For the text-containing cell, return its midpoint in [x, y] coordinate format. 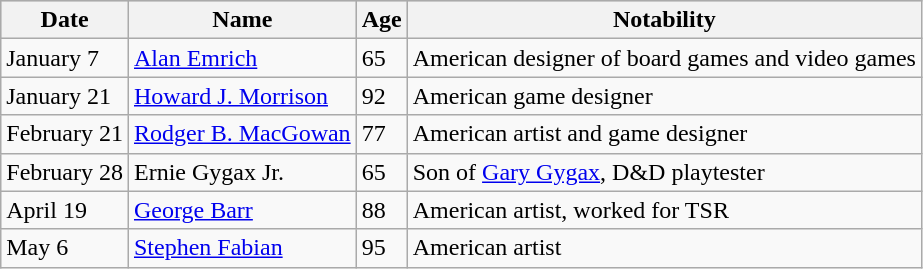
American designer of board games and video games [664, 58]
92 [382, 96]
Howard J. Morrison [242, 96]
May 6 [65, 248]
Son of Gary Gygax, D&D playtester [664, 172]
Name [242, 20]
George Barr [242, 210]
American game designer [664, 96]
American artist and game designer [664, 134]
Alan Emrich [242, 58]
95 [382, 248]
February 28 [65, 172]
77 [382, 134]
Date [65, 20]
Stephen Fabian [242, 248]
American artist [664, 248]
Age [382, 20]
American artist, worked for TSR [664, 210]
Notability [664, 20]
Ernie Gygax Jr. [242, 172]
88 [382, 210]
January 21 [65, 96]
January 7 [65, 58]
February 21 [65, 134]
April 19 [65, 210]
Rodger B. MacGowan [242, 134]
